Locate the cell with the specified text and output its (X, Y) center coordinate. 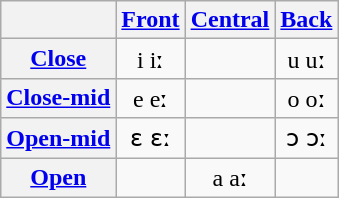
Open-mid (58, 138)
Close-mid (58, 98)
u uː (306, 59)
Back (306, 20)
o oː (306, 98)
ɔ ɔː (306, 138)
ɛ ɛː (150, 138)
e eː (150, 98)
a aː (230, 178)
Open (58, 178)
Close (58, 59)
Front (150, 20)
Central (230, 20)
i iː (150, 59)
